Return the (X, Y) coordinate for the center point of the cell that contains the specified text.  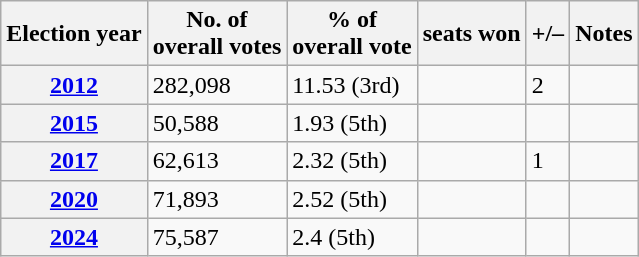
Notes (604, 34)
+/– (548, 34)
2.32 (5th) (352, 161)
2015 (74, 123)
75,587 (217, 237)
1 (548, 161)
2017 (74, 161)
% ofoverall vote (352, 34)
seats won (472, 34)
50,588 (217, 123)
1.93 (5th) (352, 123)
2.4 (5th) (352, 237)
No. ofoverall votes (217, 34)
11.53 (3rd) (352, 85)
2020 (74, 199)
Election year (74, 34)
62,613 (217, 161)
282,098 (217, 85)
2024 (74, 237)
2012 (74, 85)
2 (548, 85)
71,893 (217, 199)
2.52 (5th) (352, 199)
